Locate the cell with the specified text and output its [X, Y] center coordinate. 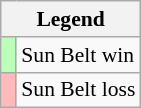
Sun Belt loss [78, 90]
Legend [71, 19]
Sun Belt win [78, 55]
